Extract the (X, Y) coordinate from the center of the cell holding the provided text.  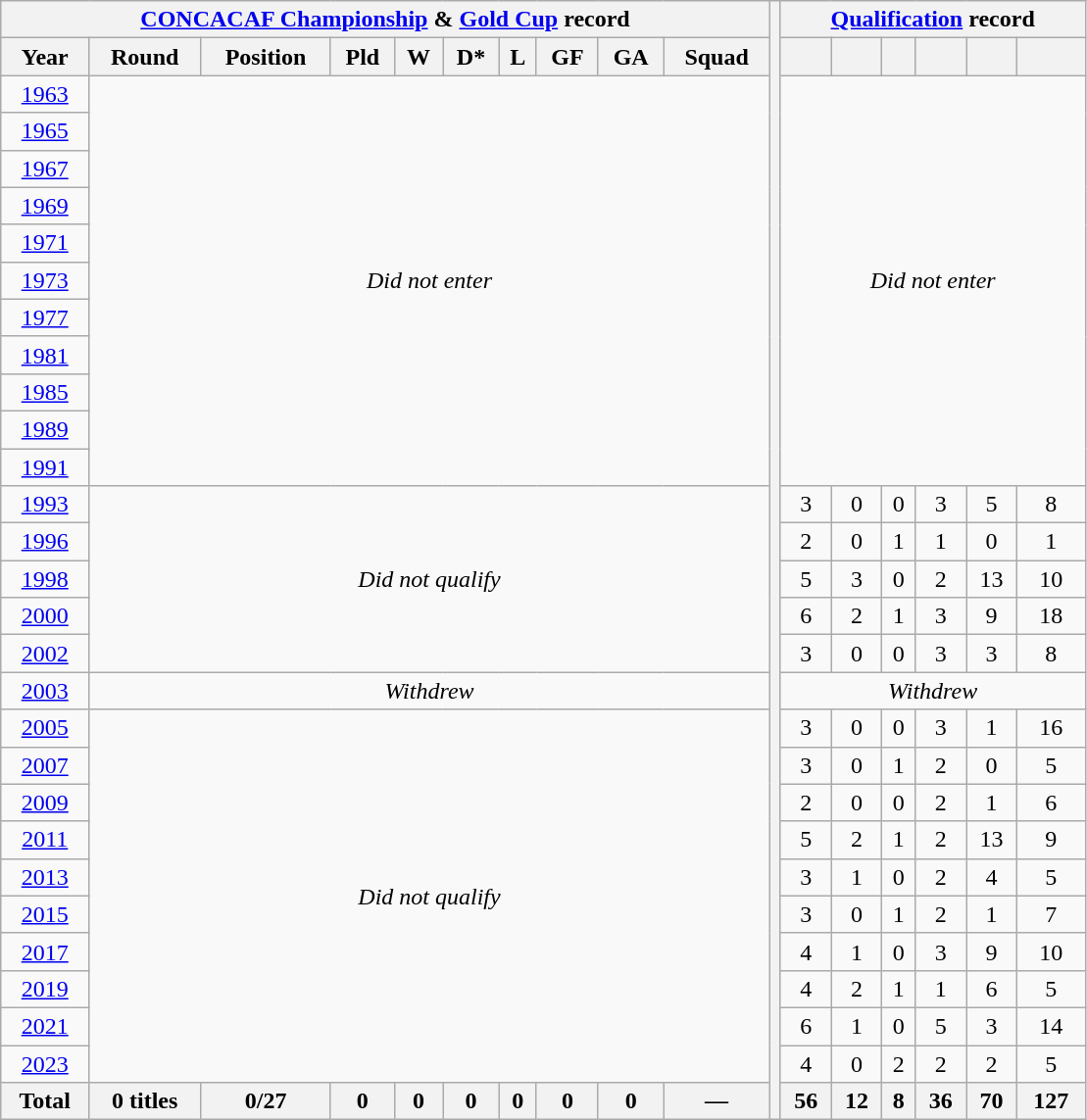
14 (1051, 1026)
1967 (45, 169)
2015 (45, 914)
7 (1051, 914)
2007 (45, 765)
1996 (45, 542)
Qualification record (933, 20)
12 (857, 1101)
0/27 (267, 1101)
L (518, 57)
56 (806, 1101)
1985 (45, 392)
2013 (45, 877)
2000 (45, 616)
16 (1051, 728)
Year (45, 57)
2021 (45, 1026)
36 (941, 1101)
2011 (45, 840)
2002 (45, 654)
127 (1051, 1101)
1963 (45, 94)
2023 (45, 1063)
1969 (45, 206)
— (716, 1101)
Position (267, 57)
1991 (45, 467)
2003 (45, 691)
1971 (45, 243)
Total (45, 1101)
1973 (45, 280)
GA (631, 57)
Squad (716, 57)
Pld (363, 57)
70 (992, 1101)
Round (145, 57)
GF (567, 57)
2005 (45, 728)
18 (1051, 616)
1977 (45, 317)
1989 (45, 429)
1965 (45, 131)
1993 (45, 505)
1981 (45, 355)
1998 (45, 579)
D* (470, 57)
CONCACAF Championship & Gold Cup record (385, 20)
0 titles (145, 1101)
2009 (45, 803)
W (419, 57)
2017 (45, 951)
2019 (45, 989)
